Search for the cell housing the specified text and yield its [X, Y] center coordinate. 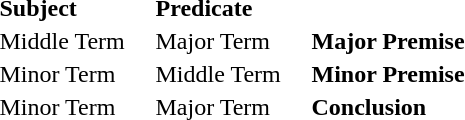
Major Term [230, 41]
Middle Term [230, 74]
